Output the [x, y] coordinate of the center of the cell containing the given text.  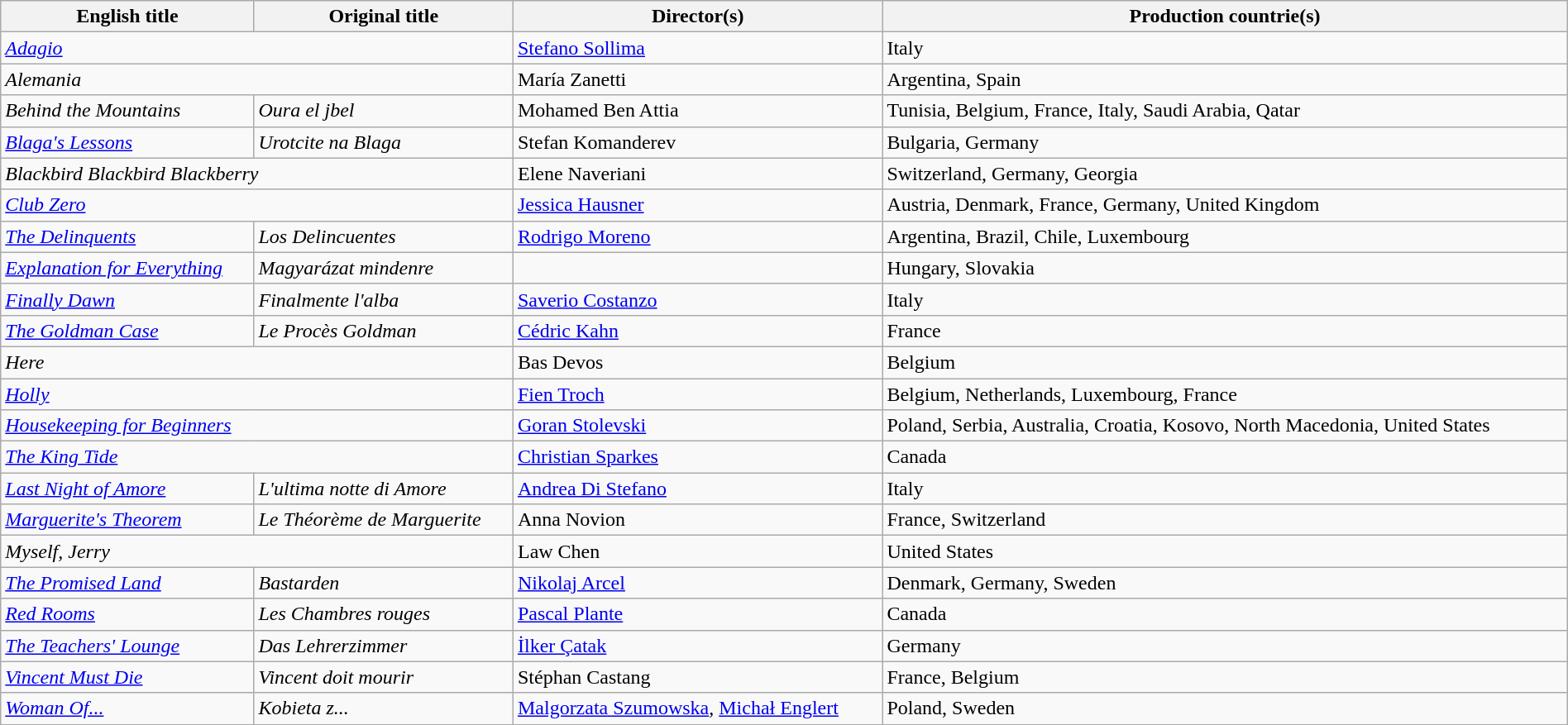
Bulgaria, Germany [1225, 142]
Mohamed Ben Attia [697, 111]
Adagio [257, 48]
Vincent doit mourir [384, 677]
Andrea Di Stefano [697, 489]
Austria, Denmark, France, Germany, United Kingdom [1225, 205]
Argentina, Spain [1225, 79]
The Teachers' Lounge [127, 646]
L'ultima notte di Amore [384, 489]
Germany [1225, 646]
Finally Dawn [127, 299]
Le Procès Goldman [384, 331]
Jessica Hausner [697, 205]
Rodrigo Moreno [697, 236]
Poland, Sweden [1225, 708]
Oura el jbel [384, 111]
Belgium [1225, 362]
Le Théorème de Marguerite [384, 520]
Switzerland, Germany, Georgia [1225, 174]
Stefan Komanderev [697, 142]
United States [1225, 551]
Goran Stolevski [697, 426]
Red Rooms [127, 614]
English title [127, 17]
Marguerite's Theorem [127, 520]
The Delinquents [127, 236]
Bas Devos [697, 362]
Hungary, Slovakia [1225, 268]
Vincent Must Die [127, 677]
Urotcite na Blaga [384, 142]
Denmark, Germany, Sweden [1225, 583]
The King Tide [257, 457]
Club Zero [257, 205]
Elene Naveriani [697, 174]
Last Night of Amore [127, 489]
Blackbird Blackbird Blackberry [257, 174]
Alemania [257, 79]
Stefano Sollima [697, 48]
Magyarázat mindenre [384, 268]
Das Lehrerzimmer [384, 646]
Nikolaj Arcel [697, 583]
Director(s) [697, 17]
France [1225, 331]
Christian Sparkes [697, 457]
Myself, Jerry [257, 551]
Behind the Mountains [127, 111]
Malgorzata Szumowska, Michał Englert [697, 708]
Argentina, Brazil, Chile, Luxembourg [1225, 236]
Les Chambres rouges [384, 614]
The Goldman Case [127, 331]
The Promised Land [127, 583]
María Zanetti [697, 79]
Los Delincuentes [384, 236]
Tunisia, Belgium, France, Italy, Saudi Arabia, Qatar [1225, 111]
Explanation for Everything [127, 268]
Anna Novion [697, 520]
Holly [257, 394]
Original title [384, 17]
Kobieta z... [384, 708]
Woman Of... [127, 708]
Pascal Plante [697, 614]
Bastarden [384, 583]
Law Chen [697, 551]
France, Switzerland [1225, 520]
France, Belgium [1225, 677]
Housekeeping for Beginners [257, 426]
Fien Troch [697, 394]
Production countrie(s) [1225, 17]
İlker Çatak [697, 646]
Blaga's Lessons [127, 142]
Finalmente l'alba [384, 299]
Belgium, Netherlands, Luxembourg, France [1225, 394]
Cédric Kahn [697, 331]
Saverio Costanzo [697, 299]
Here [257, 362]
Poland, Serbia, Australia, Croatia, Kosovo, North Macedonia, United States [1225, 426]
Stéphan Castang [697, 677]
